Search for the cell housing the specified text and yield its (x, y) center coordinate. 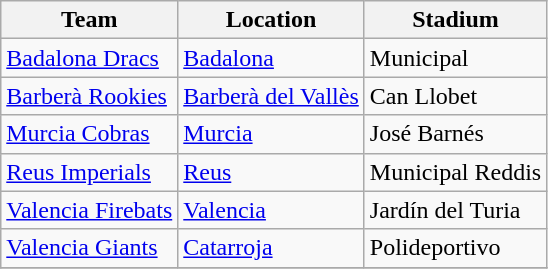
Valencia Firebats (90, 210)
José Barnés (455, 134)
Can Llobet (455, 96)
Location (272, 20)
Valencia (272, 210)
Murcia Cobras (90, 134)
Valencia Giants (90, 248)
Municipal Reddis (455, 172)
Badalona (272, 58)
Catarroja (272, 248)
Badalona Dracs (90, 58)
Barberà del Vallès (272, 96)
Polideportivo (455, 248)
Barberà Rookies (90, 96)
Municipal (455, 58)
Reus (272, 172)
Reus Imperials (90, 172)
Jardín del Turia (455, 210)
Murcia (272, 134)
Team (90, 20)
Stadium (455, 20)
